Output the (x, y) coordinate of the center of the cell containing the given text.  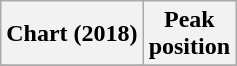
Chart (2018) (72, 34)
Peakposition (189, 34)
